Capture the cell that displays the provided text and extract its [x, y] central coordinate. 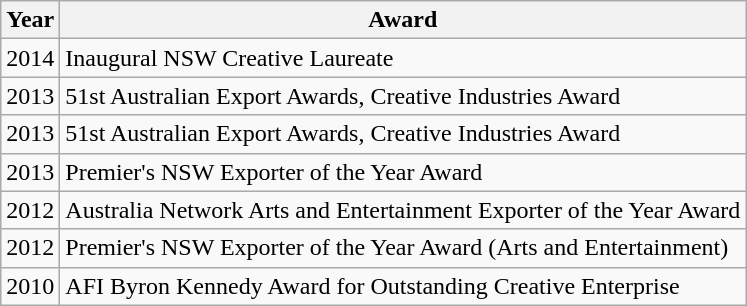
AFI Byron Kennedy Award for Outstanding Creative Enterprise [403, 286]
Premier's NSW Exporter of the Year Award [403, 172]
Inaugural NSW Creative Laureate [403, 58]
2010 [30, 286]
Premier's NSW Exporter of the Year Award (Arts and Entertainment) [403, 248]
2014 [30, 58]
Australia Network Arts and Entertainment Exporter of the Year Award [403, 210]
Year [30, 20]
Award [403, 20]
